Extract the (X, Y) coordinate from the center of the cell holding the provided text.  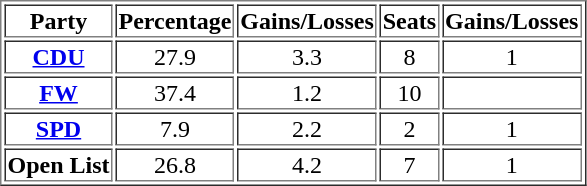
10 (410, 92)
Percentage (176, 20)
FW (58, 92)
7 (410, 164)
CDU (58, 56)
Seats (410, 20)
2 (410, 128)
3.3 (306, 56)
SPD (58, 128)
4.2 (306, 164)
7.9 (176, 128)
27.9 (176, 56)
1.2 (306, 92)
Party (58, 20)
2.2 (306, 128)
Open List (58, 164)
8 (410, 56)
26.8 (176, 164)
37.4 (176, 92)
